Output the (x, y) coordinate of the center of the cell containing the given text.  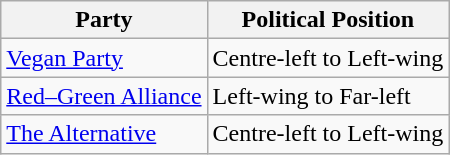
Political Position (328, 20)
Red–Green Alliance (104, 96)
Vegan Party (104, 58)
Party (104, 20)
The Alternative (104, 134)
Left-wing to Far-left (328, 96)
